Pinpoint the cell where the given text exists, returning its (x, y) midpoint coordinate. 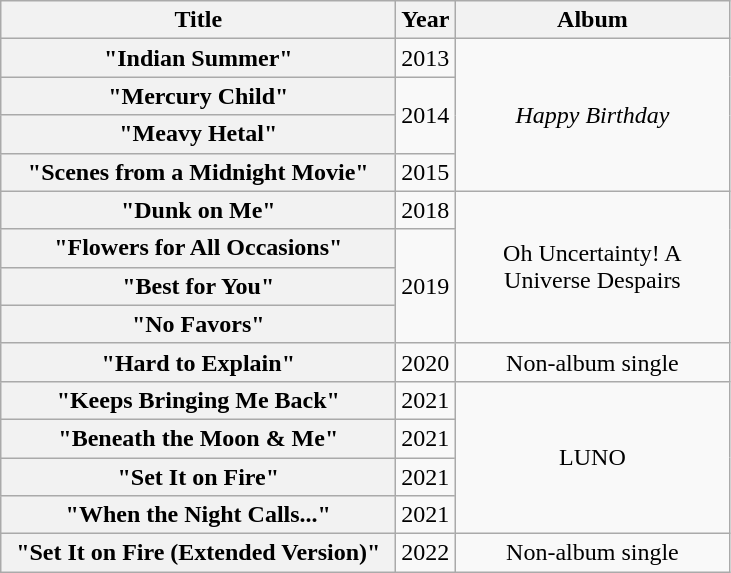
"No Favors" (198, 324)
"Dunk on Me" (198, 210)
"Scenes from a Midnight Movie" (198, 172)
Title (198, 20)
"Hard to Explain" (198, 362)
"Beneath the Moon & Me" (198, 438)
"Set It on Fire" (198, 477)
2019 (426, 286)
Year (426, 20)
"Mercury Child" (198, 96)
"When the Night Calls..." (198, 515)
Album (592, 20)
2018 (426, 210)
2013 (426, 58)
2022 (426, 553)
2015 (426, 172)
Oh Uncertainty! A Universe Despairs (592, 267)
"Flowers for All Occasions" (198, 248)
"Keeps Bringing Me Back" (198, 400)
"Set It on Fire (Extended Version)" (198, 553)
"Indian Summer" (198, 58)
Happy Birthday (592, 115)
"Best for You" (198, 286)
2014 (426, 115)
LUNO (592, 457)
2020 (426, 362)
"Meavy Hetal" (198, 134)
